Search for the cell housing the specified text and yield its (x, y) center coordinate. 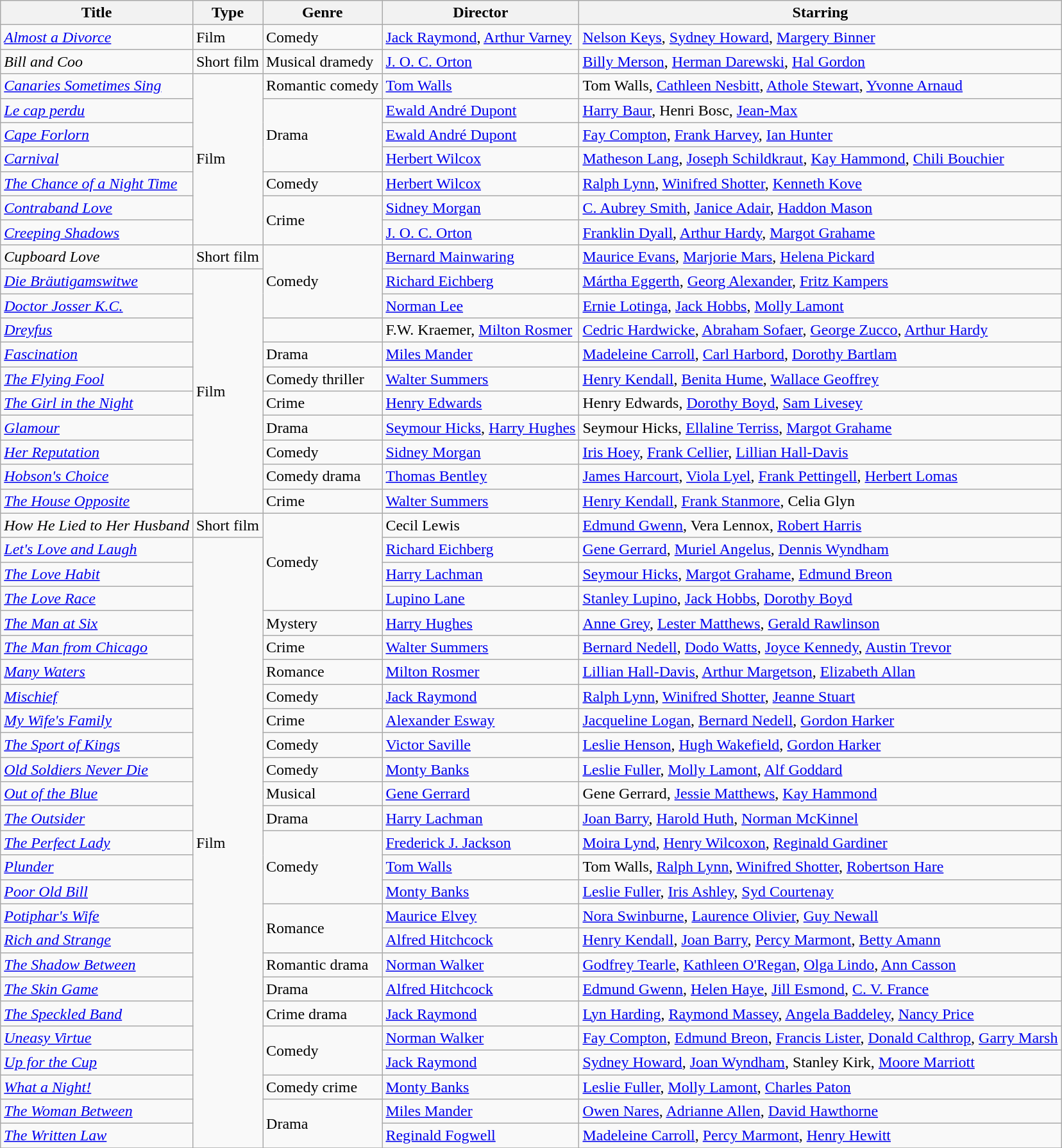
Lyn Harding, Raymond Massey, Angela Baddeley, Nancy Price (820, 1013)
Poor Old Bill (97, 891)
C. Aubrey Smith, Janice Adair, Haddon Mason (820, 208)
Fascination (97, 355)
Director (481, 13)
Gene Gerrard, Jessie Matthews, Kay Hammond (820, 794)
The Chance of a Night Time (97, 183)
The Sport of Kings (97, 745)
The Man from Chicago (97, 647)
Franklin Dyall, Arthur Hardy, Margot Grahame (820, 232)
Leslie Fuller, Iris Ashley, Syd Courtenay (820, 891)
Bill and Coo (97, 62)
The Shadow Between (97, 965)
Cecil Lewis (481, 525)
Tom Walls, Cathleen Nesbitt, Athole Stewart, Yvonne Arnaud (820, 86)
Henry Kendall, Joan Barry, Percy Marmont, Betty Amann (820, 940)
The Outsider (97, 818)
Milton Rosmer (481, 671)
Henry Edwards, Dorothy Boyd, Sam Livesey (820, 403)
Musical dramedy (323, 62)
The Perfect Lady (97, 843)
The Speckled Band (97, 1013)
Out of the Blue (97, 794)
Her Reputation (97, 452)
Henry Kendall, Benita Hume, Wallace Geoffrey (820, 379)
Title (97, 13)
Nelson Keys, Sydney Howard, Margery Binner (820, 37)
The Flying Fool (97, 379)
The Girl in the Night (97, 403)
What a Night! (97, 1087)
Thomas Bentley (481, 477)
Leslie Henson, Hugh Wakefield, Gordon Harker (820, 745)
Canaries Sometimes Sing (97, 86)
Genre (323, 13)
Old Soldiers Never Die (97, 770)
Fay Compton, Frank Harvey, Ian Hunter (820, 135)
Henry Edwards (481, 403)
Die Bräutigamswitwe (97, 281)
Gene Gerrard (481, 794)
Creeping Shadows (97, 232)
Joan Barry, Harold Huth, Norman McKinnel (820, 818)
Harry Hughes (481, 623)
Bernard Nedell, Dodo Watts, Joyce Kennedy, Austin Trevor (820, 647)
Maurice Evans, Marjorie Mars, Helena Pickard (820, 257)
Let's Love and Laugh (97, 550)
Tom Walls, Ralph Lynn, Winifred Shotter, Robertson Hare (820, 867)
Lupino Lane (481, 598)
Cupboard Love (97, 257)
Cape Forlorn (97, 135)
Ralph Lynn, Winifred Shotter, Kenneth Kove (820, 183)
Anne Grey, Lester Matthews, Gerald Rawlinson (820, 623)
The Love Race (97, 598)
How He Lied to Her Husband (97, 525)
Gene Gerrard, Muriel Angelus, Dennis Wyndham (820, 550)
Type (227, 13)
The Skin Game (97, 989)
Plunder (97, 867)
Victor Saville (481, 745)
F.W. Kraemer, Milton Rosmer (481, 330)
Comedy crime (323, 1087)
The Woman Between (97, 1111)
Up for the Cup (97, 1062)
Godfrey Tearle, Kathleen O'Regan, Olga Lindo, Ann Casson (820, 965)
Leslie Fuller, Molly Lamont, Alf Goddard (820, 770)
Potiphar's Wife (97, 916)
Billy Merson, Herman Darewski, Hal Gordon (820, 62)
Mystery (323, 623)
Comedy thriller (323, 379)
Fay Compton, Edmund Breon, Francis Lister, Donald Calthrop, Garry Marsh (820, 1038)
Seymour Hicks, Margot Grahame, Edmund Breon (820, 574)
Nora Swinburne, Laurence Olivier, Guy Newall (820, 916)
Norman Lee (481, 306)
The Love Habit (97, 574)
Ralph Lynn, Winifred Shotter, Jeanne Stuart (820, 696)
My Wife's Family (97, 721)
Edmund Gwenn, Helen Haye, Jill Esmond, C. V. France (820, 989)
The House Opposite (97, 501)
Uneasy Virtue (97, 1038)
Lillian Hall-Davis, Arthur Margetson, Elizabeth Allan (820, 671)
Reginald Fogwell (481, 1136)
James Harcourt, Viola Lyel, Frank Pettingell, Herbert Lomas (820, 477)
Maurice Elvey (481, 916)
Musical (323, 794)
Stanley Lupino, Jack Hobbs, Dorothy Boyd (820, 598)
Seymour Hicks, Harry Hughes (481, 428)
Edmund Gwenn, Vera Lennox, Robert Harris (820, 525)
Doctor Josser K.C. (97, 306)
Ernie Lotinga, Jack Hobbs, Molly Lamont (820, 306)
Romantic drama (323, 965)
Almost a Divorce (97, 37)
Mischief (97, 696)
Bernard Mainwaring (481, 257)
Mártha Eggerth, Georg Alexander, Fritz Kampers (820, 281)
Crime drama (323, 1013)
Madeleine Carroll, Percy Marmont, Henry Hewitt (820, 1136)
Le cap perdu (97, 110)
Hobson's Choice (97, 477)
Iris Hoey, Frank Cellier, Lillian Hall-Davis (820, 452)
Carnival (97, 159)
Contraband Love (97, 208)
Dreyfus (97, 330)
Starring (820, 13)
Many Waters (97, 671)
The Man at Six (97, 623)
Moira Lynd, Henry Wilcoxon, Reginald Gardiner (820, 843)
Alexander Esway (481, 721)
Romantic comedy (323, 86)
Leslie Fuller, Molly Lamont, Charles Paton (820, 1087)
Comedy drama (323, 477)
The Written Law (97, 1136)
Frederick J. Jackson (481, 843)
Madeleine Carroll, Carl Harbord, Dorothy Bartlam (820, 355)
Glamour (97, 428)
Matheson Lang, Joseph Schildkraut, Kay Hammond, Chili Bouchier (820, 159)
Harry Baur, Henri Bosc, Jean-Max (820, 110)
Rich and Strange (97, 940)
Jack Raymond, Arthur Varney (481, 37)
Cedric Hardwicke, Abraham Sofaer, George Zucco, Arthur Hardy (820, 330)
Sydney Howard, Joan Wyndham, Stanley Kirk, Moore Marriott (820, 1062)
Owen Nares, Adrianne Allen, David Hawthorne (820, 1111)
Jacqueline Logan, Bernard Nedell, Gordon Harker (820, 721)
Henry Kendall, Frank Stanmore, Celia Glyn (820, 501)
Seymour Hicks, Ellaline Terriss, Margot Grahame (820, 428)
